Locate the cell with the specified text and output its (X, Y) center coordinate. 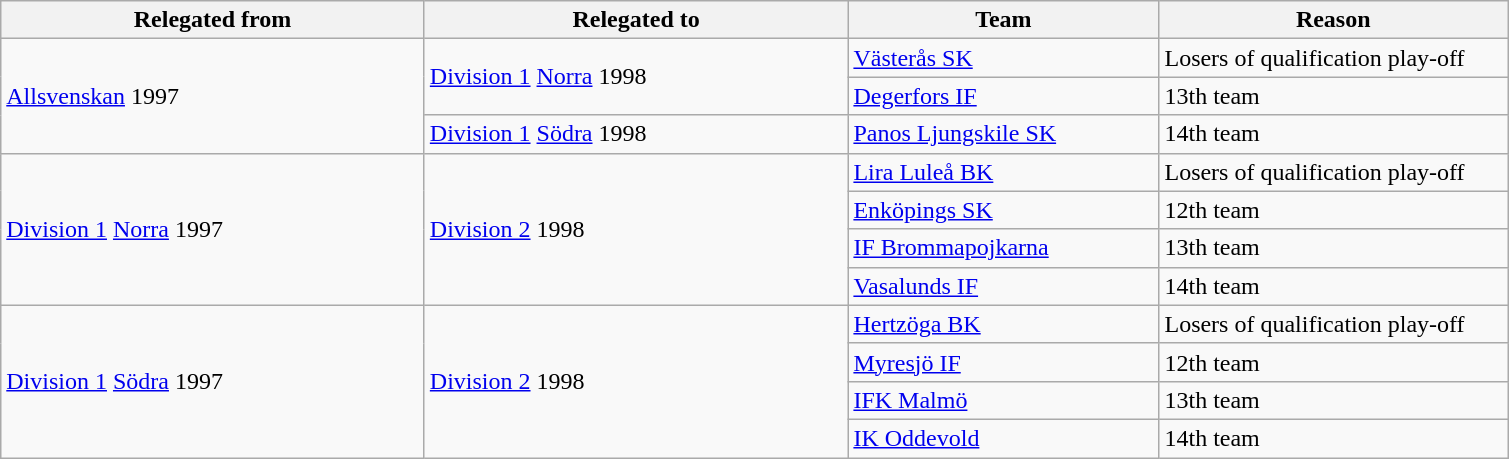
Lira Luleå BK (1004, 172)
Reason (1334, 20)
Team (1004, 20)
Relegated from (213, 20)
Division 1 Södra 1998 (636, 134)
Panos Ljungskile SK (1004, 134)
IFK Malmö (1004, 400)
Degerfors IF (1004, 96)
Enköpings SK (1004, 210)
Division 1 Norra 1997 (213, 229)
Västerås SK (1004, 58)
Myresjö IF (1004, 362)
IF Brommapojkarna (1004, 248)
Vasalunds IF (1004, 286)
Relegated to (636, 20)
Division 1 Norra 1998 (636, 77)
Division 1 Södra 1997 (213, 381)
IK Oddevold (1004, 438)
Allsvenskan 1997 (213, 96)
Hertzöga BK (1004, 324)
